Determine the [X, Y] coordinate at the center of the cell enclosing the given text.  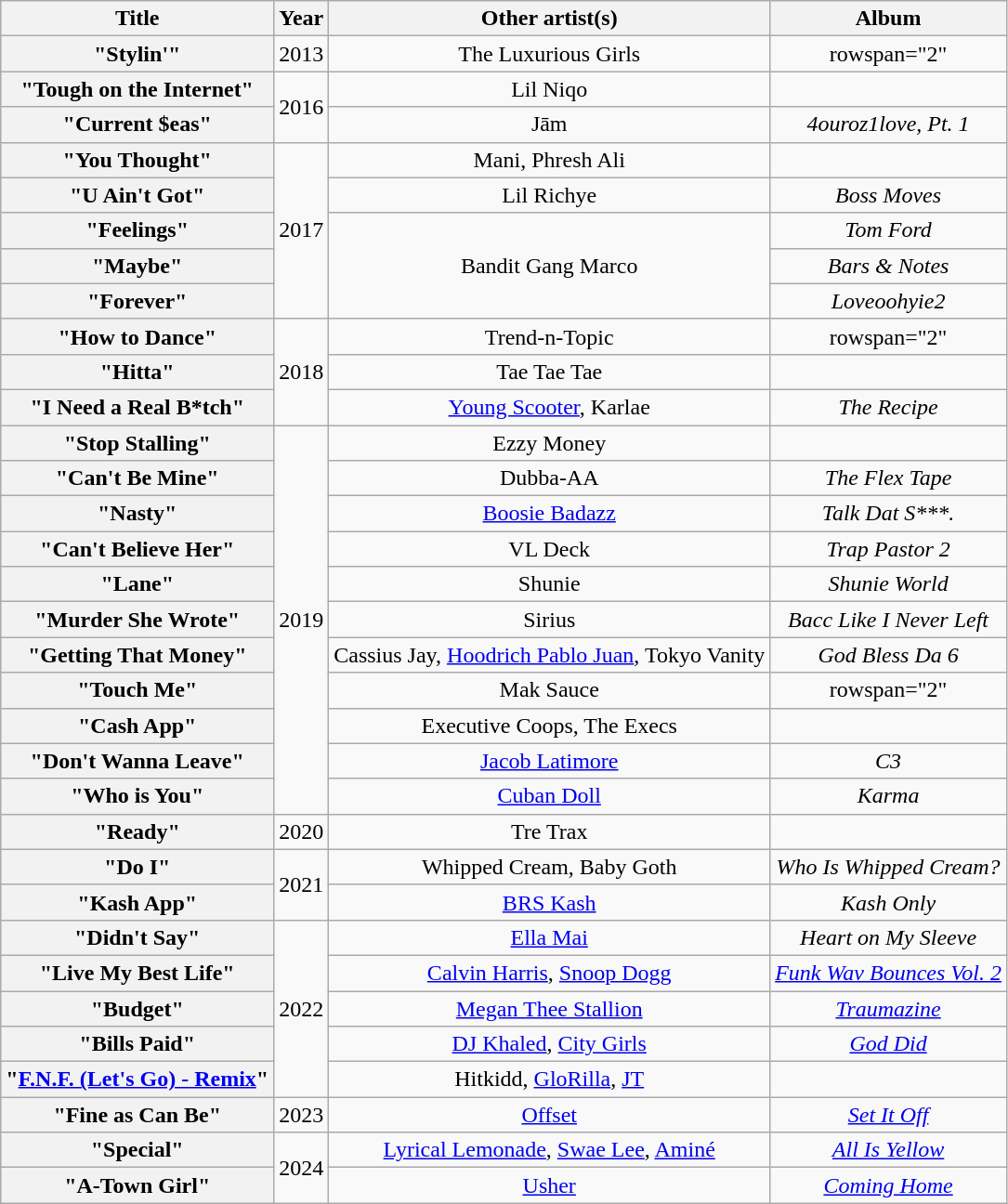
4ouroz1love, Pt. 1 [888, 124]
Calvin Harris, Snoop Dogg [550, 973]
"Stylin'" [137, 54]
"F.N.F. (Let's Go) - Remix" [137, 1080]
"A-Town Girl" [137, 1185]
Cuban Doll [550, 796]
Set It Off [888, 1115]
"Kash App" [137, 902]
Bacc Like I Never Left [888, 620]
"Tough on the Internet" [137, 89]
Shunie [550, 584]
Coming Home [888, 1185]
"Murder She Wrote" [137, 620]
"Feelings" [137, 230]
Other artist(s) [550, 19]
DJ Khaled, City Girls [550, 1044]
"Touch Me" [137, 690]
Loveoohyie2 [888, 301]
VL Deck [550, 549]
"Special" [137, 1150]
Offset [550, 1115]
God Bless Da 6 [888, 655]
"Current $eas" [137, 124]
Tom Ford [888, 230]
"Can't Be Mine" [137, 478]
The Luxurious Girls [550, 54]
Boosie Badazz [550, 514]
Tre Trax [550, 831]
"Maybe" [137, 266]
"You Thought" [137, 160]
Bandit Gang Marco [550, 266]
Who Is Whipped Cream? [888, 867]
2023 [301, 1115]
"Live My Best Life" [137, 973]
Lil Niqo [550, 89]
Dubba-AA [550, 478]
Tae Tae Tae [550, 372]
2016 [301, 107]
Sirius [550, 620]
Year [301, 19]
"How to Dance" [137, 336]
Karma [888, 796]
"Bills Paid" [137, 1044]
"Who is You" [137, 796]
"Cash App" [137, 726]
2020 [301, 831]
God Did [888, 1044]
Mak Sauce [550, 690]
"U Ain't Got" [137, 195]
Megan Thee Stallion [550, 1008]
"Can't Believe Her" [137, 549]
Trend-n-Topic [550, 336]
Traumazine [888, 1008]
Cassius Jay, Hoodrich Pablo Juan, Tokyo Vanity [550, 655]
"Do I" [137, 867]
Hitkidd, GloRilla, JT [550, 1080]
Ezzy Money [550, 443]
"Ready" [137, 831]
Kash Only [888, 902]
"Stop Stalling" [137, 443]
Bars & Notes [888, 266]
Executive Coops, The Execs [550, 726]
"Fine as Can Be" [137, 1115]
Usher [550, 1185]
Heart on My Sleeve [888, 937]
Mani, Phresh Ali [550, 160]
"Didn't Say" [137, 937]
Jām [550, 124]
2013 [301, 54]
"Nasty" [137, 514]
2021 [301, 884]
2024 [301, 1168]
C3 [888, 761]
"Budget" [137, 1008]
2019 [301, 621]
Lyrical Lemonade, Swae Lee, Aminé [550, 1150]
Shunie World [888, 584]
The Recipe [888, 407]
Jacob Latimore [550, 761]
Young Scooter, Karlae [550, 407]
2018 [301, 372]
Funk Wav Bounces Vol. 2 [888, 973]
"I Need a Real B*tch" [137, 407]
Title [137, 19]
Talk Dat S***. [888, 514]
Trap Pastor 2 [888, 549]
Lil Richye [550, 195]
Ella Mai [550, 937]
All Is Yellow [888, 1150]
Album [888, 19]
BRS Kash [550, 902]
2017 [301, 230]
"Don't Wanna Leave" [137, 761]
"Lane" [137, 584]
"Getting That Money" [137, 655]
The Flex Tape [888, 478]
Whipped Cream, Baby Goth [550, 867]
"Forever" [137, 301]
2022 [301, 1008]
Boss Moves [888, 195]
"Hitta" [137, 372]
